Determine the [x, y] coordinate at the center of the cell enclosing the given text.  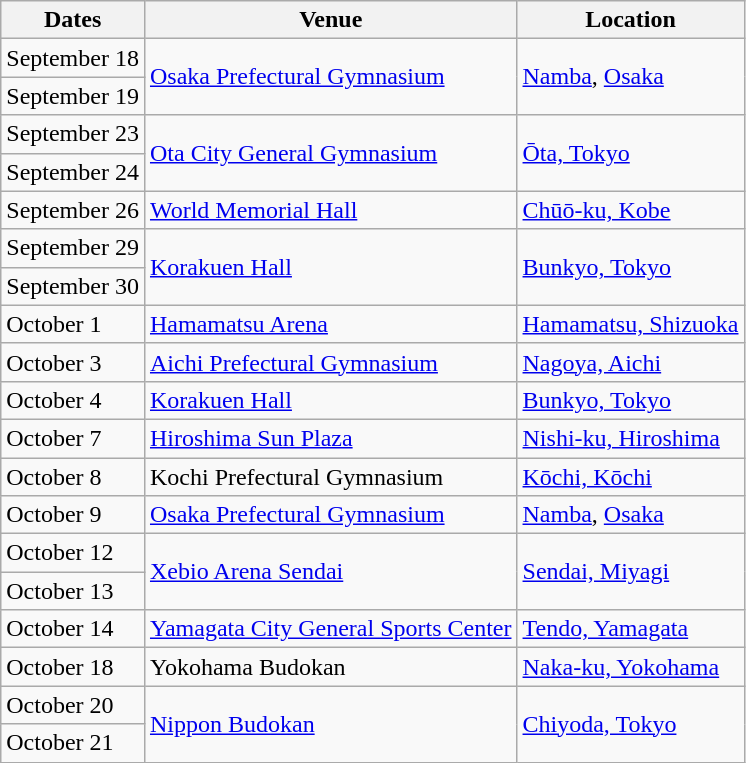
World Memorial Hall [330, 210]
Kochi Prefectural Gymnasium [330, 477]
Dates [73, 20]
Yamagata City General Sports Center [330, 629]
October 18 [73, 667]
Hiroshima Sun Plaza [330, 438]
Sendai, Miyagi [630, 572]
September 26 [73, 210]
September 24 [73, 172]
Hamamatsu, Shizuoka [630, 324]
Nishi-ku, Hiroshima [630, 438]
Tendo, Yamagata [630, 629]
September 18 [73, 58]
Aichi Prefectural Gymnasium [330, 362]
September 30 [73, 286]
September 29 [73, 248]
October 1 [73, 324]
Yokohama Budokan [330, 667]
October 4 [73, 400]
Venue [330, 20]
October 14 [73, 629]
Location [630, 20]
October 12 [73, 553]
Nagoya, Aichi [630, 362]
Ōta, Tokyo [630, 153]
Xebio Arena Sendai [330, 572]
Naka-ku, Yokohama [630, 667]
Ota City General Gymnasium [330, 153]
September 23 [73, 134]
September 19 [73, 96]
October 21 [73, 743]
October 20 [73, 705]
Kōchi, Kōchi [630, 477]
October 9 [73, 515]
Chūō-ku, Kobe [630, 210]
Hamamatsu Arena [330, 324]
October 7 [73, 438]
October 13 [73, 591]
Nippon Budokan [330, 724]
October 3 [73, 362]
October 8 [73, 477]
Chiyoda, Tokyo [630, 724]
